Detect which cell encompasses the target text, then output its [X, Y] center coordinate. 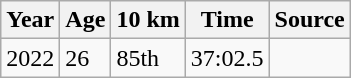
85th [148, 58]
Source [310, 20]
37:02.5 [227, 58]
2022 [30, 58]
10 km [148, 20]
Age [86, 20]
Year [30, 20]
26 [86, 58]
Time [227, 20]
